Search for the cell housing the specified text and yield its [X, Y] center coordinate. 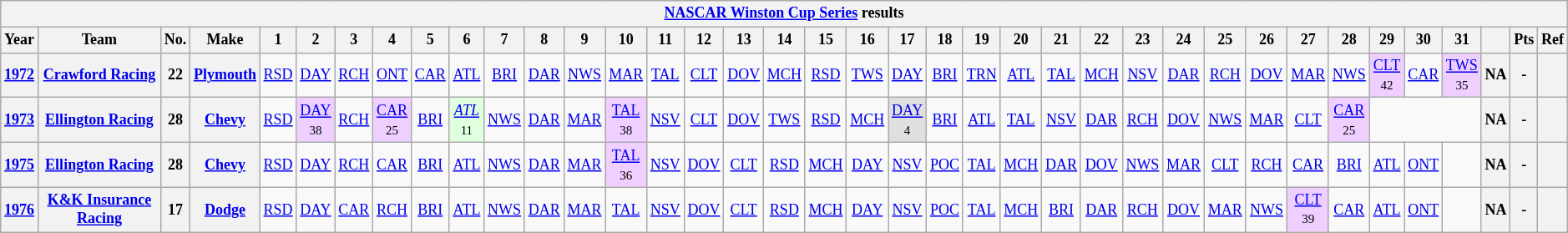
NASCAR Winston Cup Series results [784, 13]
Year [20, 40]
1976 [20, 210]
3 [354, 40]
24 [1184, 40]
20 [1021, 40]
Make [225, 40]
K&K Insurance Racing [99, 210]
21 [1062, 40]
26 [1267, 40]
19 [982, 40]
Ref [1553, 40]
TWS35 [1463, 75]
14 [785, 40]
29 [1387, 40]
11 [665, 40]
CLT42 [1387, 75]
TAL38 [626, 120]
12 [704, 40]
16 [867, 40]
23 [1142, 40]
7 [504, 40]
13 [744, 40]
Team [99, 40]
1975 [20, 165]
No. [175, 40]
15 [826, 40]
5 [430, 40]
2 [316, 40]
25 [1225, 40]
30 [1424, 40]
Dodge [225, 210]
27 [1308, 40]
1973 [20, 120]
DAY4 [908, 120]
6 [467, 40]
4 [392, 40]
DAY38 [316, 120]
18 [945, 40]
10 [626, 40]
TRN [982, 75]
8 [544, 40]
31 [1463, 40]
CLT39 [1308, 210]
9 [584, 40]
1 [278, 40]
1972 [20, 75]
Pts [1525, 40]
ATL11 [467, 120]
TAL36 [626, 165]
Plymouth [225, 75]
Crawford Racing [99, 75]
